For the text-containing cell, return its midpoint in (x, y) coordinate format. 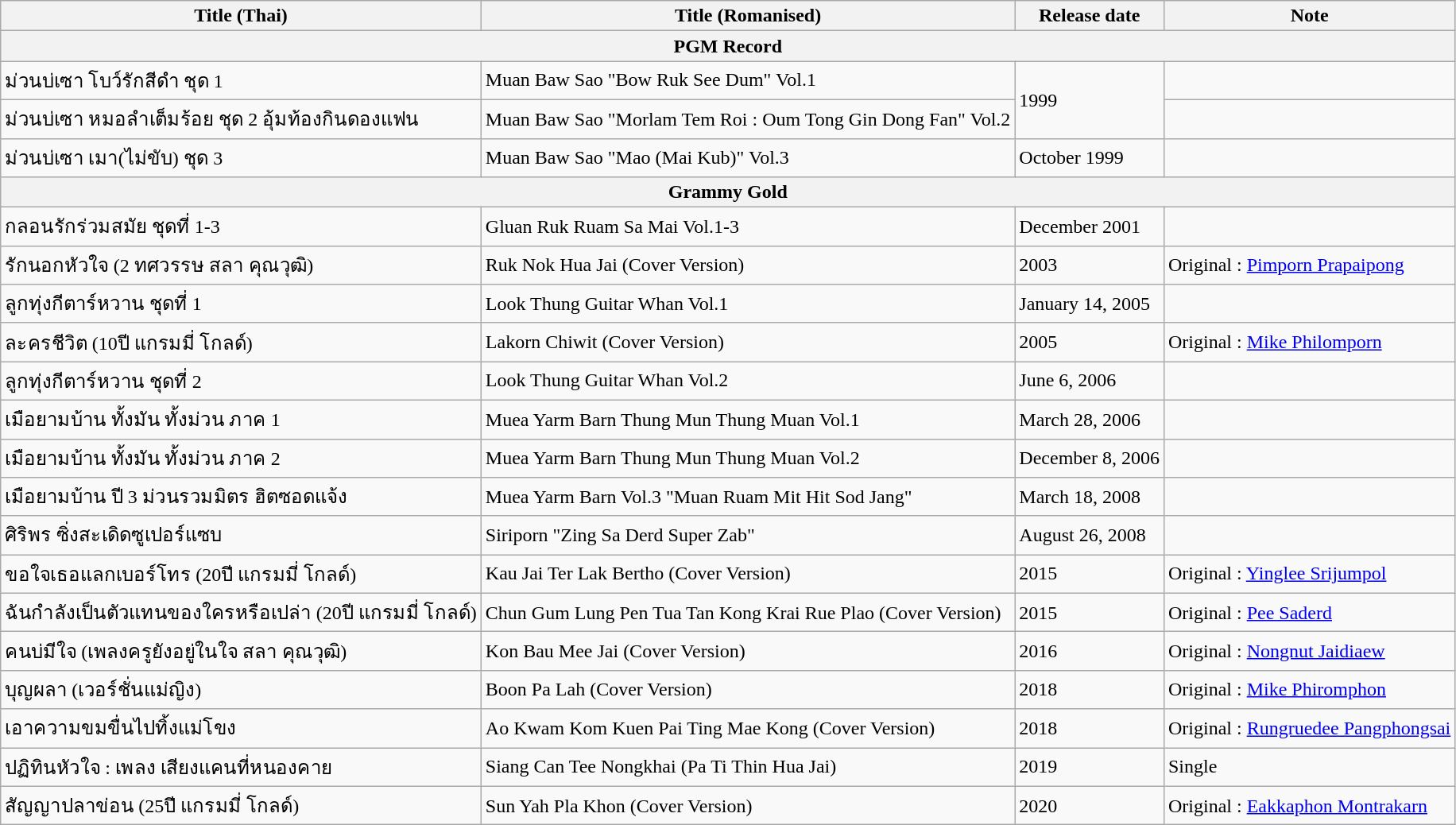
ฉันกำลังเป็นตัวแทนของใครหรือเปล่า (20ปี แกรมมี่ โกลด์) (242, 612)
รักนอกหัวใจ (2 ทศวรรษ สลา คุณวุฒิ) (242, 265)
Boon Pa Lah (Cover Version) (748, 690)
Muan Baw Sao "Mao (Mai Kub)" Vol.3 (748, 157)
บุญผลา (เวอร์ชั่นแม่ญิง) (242, 690)
ม่วนบ่เซา โบว์รักสีดำ ชุด 1 (242, 81)
ลูกทุ่งกีตาร์หวาน ชุดที่ 1 (242, 304)
June 6, 2006 (1090, 382)
January 14, 2005 (1090, 304)
December 2001 (1090, 227)
ละครชีวิต (10ปี แกรมมี่ โกลด์) (242, 342)
Muea Yarm Barn Thung Mun Thung Muan Vol.1 (748, 420)
ม่วนบ่เซา เมา(ไม่ขับ) ชุด 3 (242, 157)
Original : Mike Philomporn (1309, 342)
Sun Yah Pla Khon (Cover Version) (748, 806)
March 28, 2006 (1090, 420)
Original : Yinglee Srijumpol (1309, 574)
Original : Rungruedee Pangphongsai (1309, 728)
คนบ่มีใจ (เพลงครูยังอยู่ในใจ สลา คุณวุฒิ) (242, 652)
ขอใจเธอแลกเบอร์โทร (20ปี แกรมมี่ โกลด์) (242, 574)
Lakorn Chiwit (Cover Version) (748, 342)
PGM Record (728, 46)
Gluan Ruk Ruam Sa Mai Vol.1-3 (748, 227)
ปฏิทินหัวใจ : เพลง เสียงแคนที่หนองคาย (242, 766)
Look Thung Guitar Whan Vol.1 (748, 304)
ลูกทุ่งกีตาร์หวาน ชุดที่ 2 (242, 382)
Ruk Nok Hua Jai (Cover Version) (748, 265)
Release date (1090, 16)
Ao Kwam Kom Kuen Pai Ting Mae Kong (Cover Version) (748, 728)
เมือยามบ้าน ปี 3 ม่วนรวมมิตร ฮิตซอดแจ้ง (242, 498)
Siang Can Tee Nongkhai (Pa Ti Thin Hua Jai) (748, 766)
Muea Yarm Barn Thung Mun Thung Muan Vol.2 (748, 458)
เอาความขมขื่นไปทิ้งแม่โขง (242, 728)
December 8, 2006 (1090, 458)
Grammy Gold (728, 192)
Chun Gum Lung Pen Tua Tan Kong Krai Rue Plao (Cover Version) (748, 612)
Original : Pee Saderd (1309, 612)
Single (1309, 766)
August 26, 2008 (1090, 536)
Original : Eakkaphon Montrakarn (1309, 806)
Title (Romanised) (748, 16)
Muan Baw Sao "Bow Ruk See Dum" Vol.1 (748, 81)
ศิริพร ซิ่งสะเดิดซูเปอร์แซบ (242, 536)
สัญญาปลาข่อน (25ปี แกรมมี่ โกลด์) (242, 806)
2003 (1090, 265)
เมือยามบ้าน ทั้งมัน ทั้งม่วน ภาค 1 (242, 420)
Original : Pimporn Prapaipong (1309, 265)
Original : Nongnut Jaidiaew (1309, 652)
Muan Baw Sao "Morlam Tem Roi : Oum Tong Gin Dong Fan" Vol.2 (748, 119)
Kon Bau Mee Jai (Cover Version) (748, 652)
2019 (1090, 766)
2016 (1090, 652)
Original : Mike Phiromphon (1309, 690)
Kau Jai Ter Lak Bertho (Cover Version) (748, 574)
Siriporn "Zing Sa Derd Super Zab" (748, 536)
Look Thung Guitar Whan Vol.2 (748, 382)
October 1999 (1090, 157)
Title (Thai) (242, 16)
2020 (1090, 806)
March 18, 2008 (1090, 498)
1999 (1090, 100)
กลอนรักร่วมสมัย ชุดที่ 1-3 (242, 227)
เมือยามบ้าน ทั้งมัน ทั้งม่วน ภาค 2 (242, 458)
2005 (1090, 342)
ม่วนบ่เซา หมอลำเต็มร้อย ชุด 2 อุ้มท้องกินดองแฟน (242, 119)
Muea Yarm Barn Vol.3 "Muan Ruam Mit Hit Sod Jang" (748, 498)
Note (1309, 16)
